Provide the (x, y) coordinate of the cell's center where the given text is located.  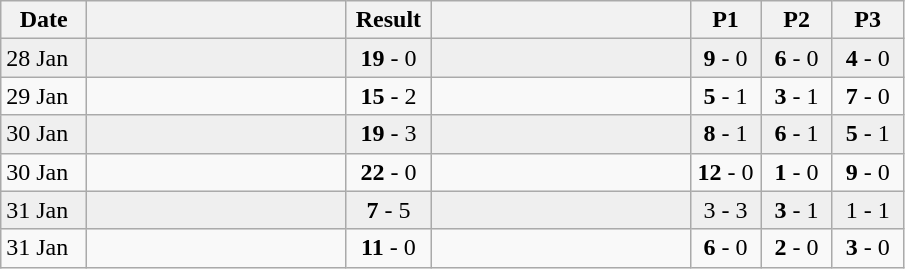
22 - 0 (388, 172)
Result (388, 20)
28 Jan (44, 58)
15 - 2 (388, 96)
19 - 3 (388, 134)
P1 (726, 20)
7 - 5 (388, 210)
11 - 0 (388, 248)
P2 (796, 20)
3 - 3 (726, 210)
6 - 1 (796, 134)
1 - 0 (796, 172)
4 - 0 (868, 58)
Date (44, 20)
19 - 0 (388, 58)
1 - 1 (868, 210)
P3 (868, 20)
2 - 0 (796, 248)
12 - 0 (726, 172)
8 - 1 (726, 134)
7 - 0 (868, 96)
29 Jan (44, 96)
3 - 0 (868, 248)
